Search for the cell housing the specified text and yield its [X, Y] center coordinate. 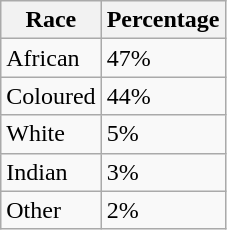
2% [163, 210]
5% [163, 134]
Other [51, 210]
Percentage [163, 20]
3% [163, 172]
Race [51, 20]
White [51, 134]
African [51, 58]
47% [163, 58]
Coloured [51, 96]
44% [163, 96]
Indian [51, 172]
